Scan for the cell matching the given text and deliver its [X, Y] coordinate at center. 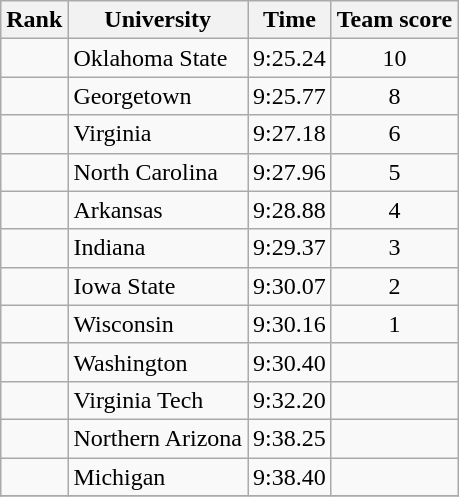
2 [394, 286]
Michigan [158, 477]
4 [394, 210]
Arkansas [158, 210]
9:28.88 [290, 210]
Washington [158, 362]
9:25.77 [290, 96]
Northern Arizona [158, 438]
Wisconsin [158, 324]
Iowa State [158, 286]
Virginia Tech [158, 400]
1 [394, 324]
North Carolina [158, 172]
3 [394, 248]
9:27.96 [290, 172]
8 [394, 96]
9:30.07 [290, 286]
Rank [34, 20]
Virginia [158, 134]
Team score [394, 20]
9:30.16 [290, 324]
Georgetown [158, 96]
Indiana [158, 248]
Time [290, 20]
10 [394, 58]
9:29.37 [290, 248]
University [158, 20]
9:25.24 [290, 58]
9:30.40 [290, 362]
9:32.20 [290, 400]
9:38.40 [290, 477]
5 [394, 172]
Oklahoma State [158, 58]
6 [394, 134]
9:27.18 [290, 134]
9:38.25 [290, 438]
